Find where the given text appears and provide that cell's center as [X, Y] coordinate. 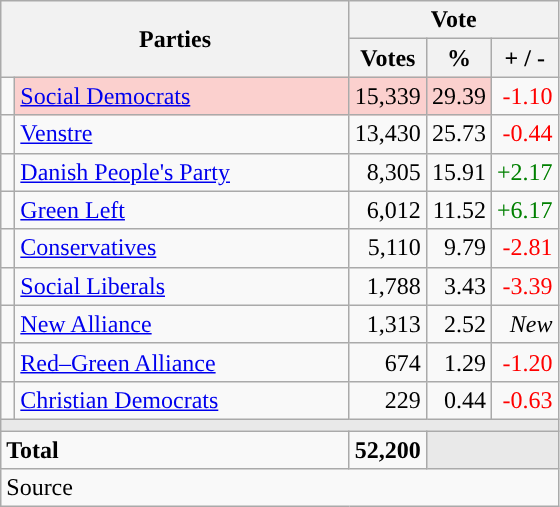
-0.44 [524, 134]
52,200 [388, 449]
1,313 [388, 324]
Christian Democrats [182, 400]
+ / - [524, 58]
Total [176, 449]
Red–Green Alliance [182, 362]
1.29 [458, 362]
0.44 [458, 400]
+2.17 [524, 172]
Social Democrats [182, 96]
2.52 [458, 324]
229 [388, 400]
-3.39 [524, 286]
3.43 [458, 286]
29.39 [458, 96]
Danish People's Party [182, 172]
Conservatives [182, 248]
Vote [454, 20]
Social Liberals [182, 286]
New [524, 324]
Votes [388, 58]
15.91 [458, 172]
8,305 [388, 172]
11.52 [458, 210]
+6.17 [524, 210]
Green Left [182, 210]
Source [280, 488]
25.73 [458, 134]
1,788 [388, 286]
Venstre [182, 134]
674 [388, 362]
New Alliance [182, 324]
13,430 [388, 134]
-1.10 [524, 96]
6,012 [388, 210]
-1.20 [524, 362]
% [458, 58]
-2.81 [524, 248]
Parties [176, 39]
5,110 [388, 248]
15,339 [388, 96]
9.79 [458, 248]
-0.63 [524, 400]
